Output the [x, y] coordinate of the center of the cell containing the given text.  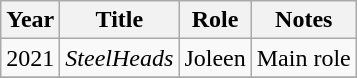
Main role [304, 58]
SteelHeads [120, 58]
Year [30, 20]
Title [120, 20]
Joleen [215, 58]
2021 [30, 58]
Notes [304, 20]
Role [215, 20]
